Output the [x, y] coordinate of the center of the cell containing the given text.  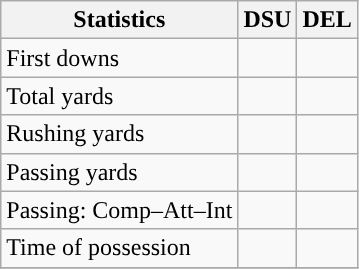
Total yards [120, 96]
Passing: Comp–Att–Int [120, 210]
Statistics [120, 20]
First downs [120, 58]
Time of possession [120, 248]
Rushing yards [120, 134]
Passing yards [120, 172]
DEL [327, 20]
DSU [268, 20]
